Detect which cell encompasses the target text, then output its (x, y) center coordinate. 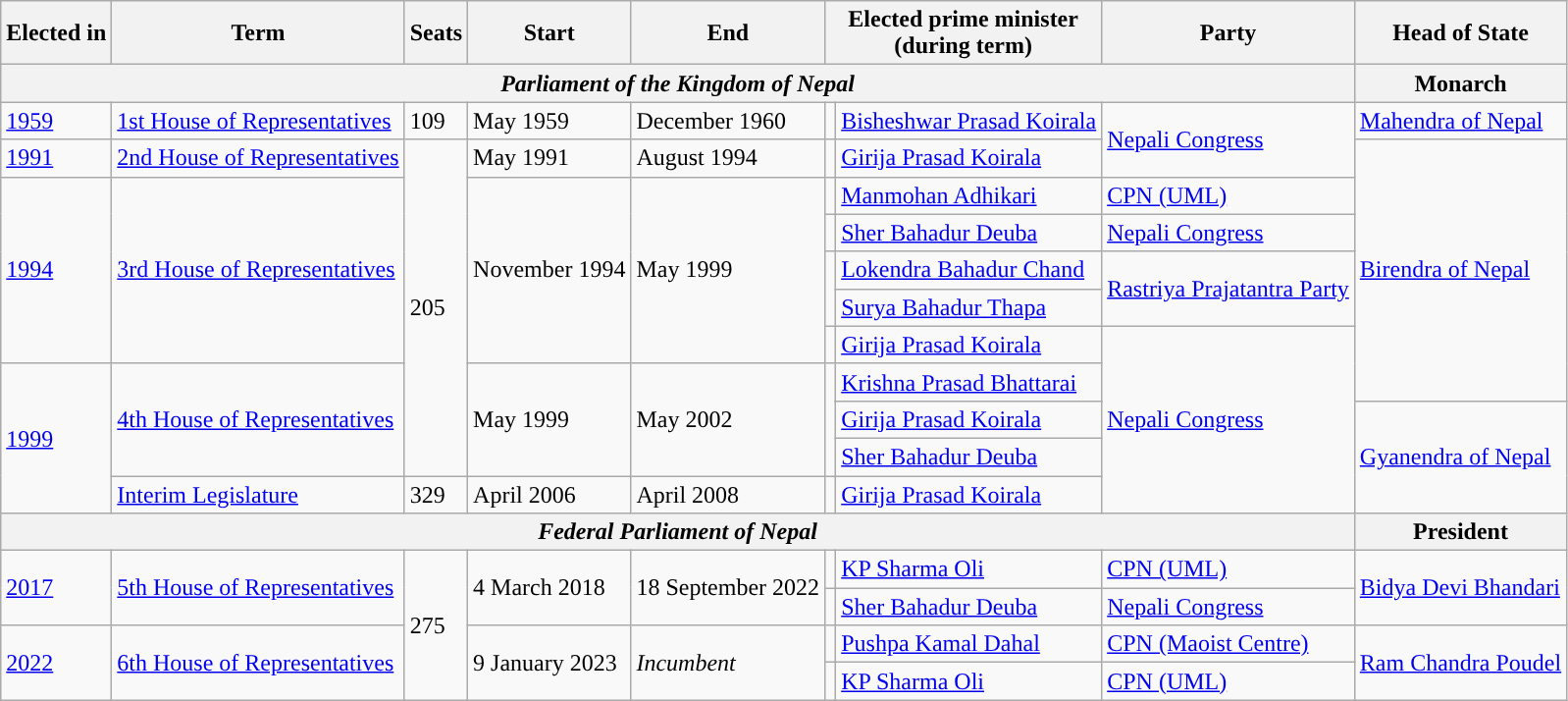
109 (436, 121)
Rastriya Prajatantra Party (1228, 289)
November 1994 (549, 270)
May 2002 (728, 419)
Bidya Devi Bhandari (1460, 588)
April 2008 (728, 494)
205 (436, 308)
4 March 2018 (549, 588)
August 1994 (728, 158)
Ram Chandra Poudel (1460, 663)
Term (258, 33)
1994 (57, 270)
April 2006 (549, 494)
Federal Parliament of Nepal (678, 532)
CPN (Maoist Centre) (1228, 644)
May 1959 (549, 121)
18 September 2022 (728, 588)
329 (436, 494)
Interim Legislature (258, 494)
1st House of Representatives (258, 121)
275 (436, 625)
May 1991 (549, 158)
1999 (57, 438)
Seats (436, 33)
Elected in (57, 33)
Mahendra of Nepal (1460, 121)
Surya Bahadur Thapa (969, 307)
Head of State (1460, 33)
6th House of Representatives (258, 663)
Bisheshwar Prasad Koirala (969, 121)
President (1460, 532)
Krishna Prasad Bhattarai (969, 382)
5th House of Representatives (258, 588)
Monarch (1460, 83)
Elected prime minister(during term) (964, 33)
Lokendra Bahadur Chand (969, 270)
December 1960 (728, 121)
End (728, 33)
2nd House of Representatives (258, 158)
Manmohan Adhikari (969, 195)
Parliament of the Kingdom of Nepal (678, 83)
1959 (57, 121)
2022 (57, 663)
Pushpa Kamal Dahal (969, 644)
Gyanendra of Nepal (1460, 457)
3rd House of Representatives (258, 270)
Start (549, 33)
Birendra of Nepal (1460, 270)
1991 (57, 158)
9 January 2023 (549, 663)
2017 (57, 588)
4th House of Representatives (258, 419)
Party (1228, 33)
Incumbent (728, 663)
